Detect which cell encompasses the target text, then output its (x, y) center coordinate. 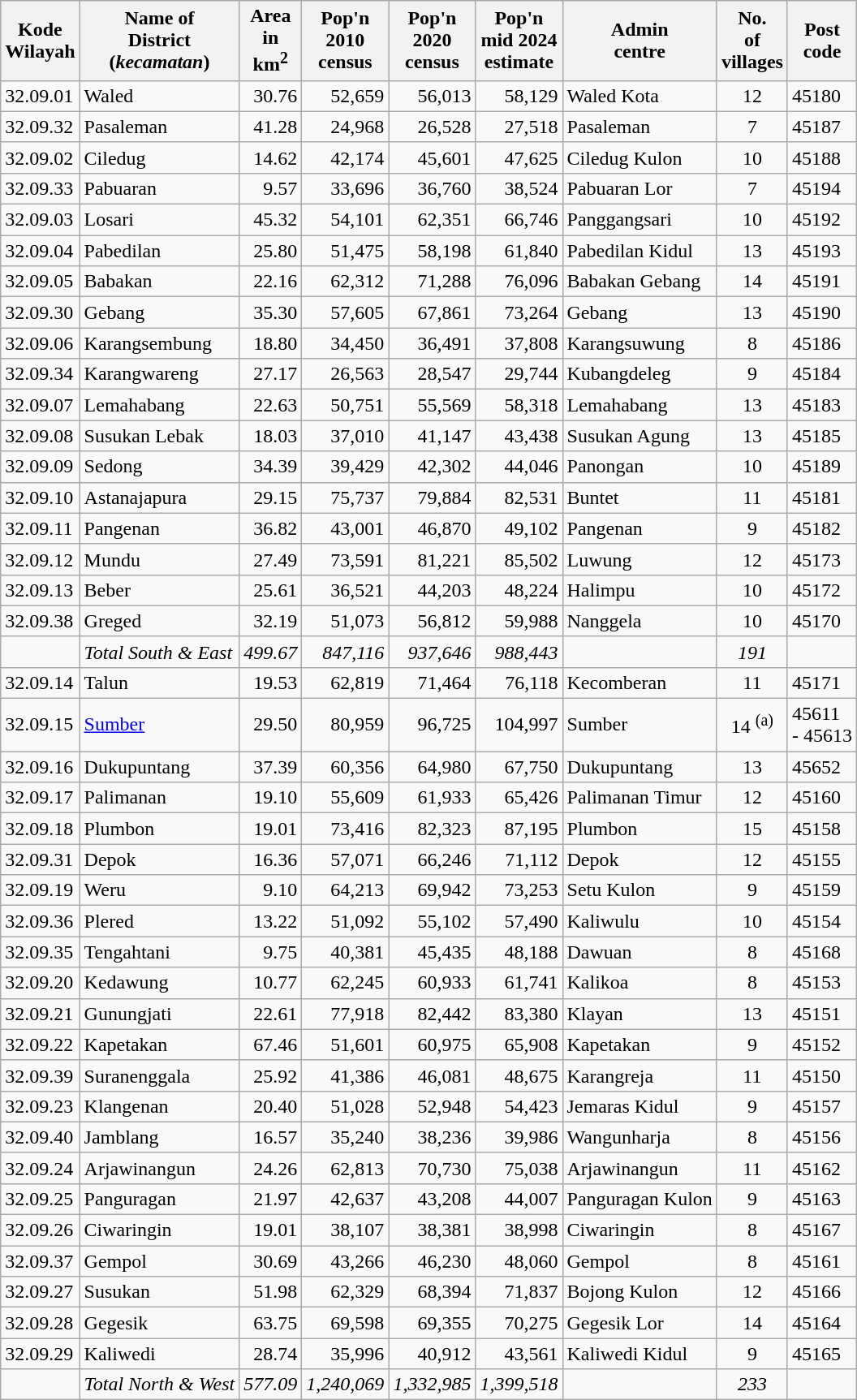
48,675 (519, 1075)
32.09.01 (41, 96)
45173 (821, 559)
57,605 (346, 312)
1,399,518 (519, 1385)
32.09.05 (41, 282)
57,490 (519, 921)
32.09.30 (41, 312)
25.92 (271, 1075)
No.ofvillages (751, 41)
32.09.09 (41, 467)
51.98 (271, 1292)
Babakan Gebang (640, 282)
18.03 (271, 436)
32.09.26 (41, 1230)
60,933 (432, 983)
76,096 (519, 282)
45183 (821, 405)
62,819 (346, 683)
35,240 (346, 1137)
45155 (821, 859)
48,224 (519, 590)
96,725 (432, 726)
29.15 (271, 498)
45,435 (432, 952)
45,601 (432, 157)
51,028 (346, 1106)
32.09.04 (41, 251)
Gegesik (159, 1323)
55,609 (346, 798)
Mundu (159, 559)
42,302 (432, 467)
24.26 (271, 1168)
45158 (821, 829)
Pabedilan Kidul (640, 251)
81,221 (432, 559)
32.09.23 (41, 1106)
62,813 (346, 1168)
Pop'n mid 2024estimate (519, 41)
32.09.20 (41, 983)
77,918 (346, 1014)
62,351 (432, 220)
32.09.22 (41, 1045)
45159 (821, 890)
57,071 (346, 859)
45192 (821, 220)
58,198 (432, 251)
1,332,985 (432, 1385)
Kaliwedi Kidul (640, 1354)
71,112 (519, 859)
32.09.16 (41, 767)
32.19 (271, 621)
41,147 (432, 436)
19.53 (271, 683)
62,312 (346, 282)
28,547 (432, 374)
45172 (821, 590)
Buntet (640, 498)
36.82 (271, 528)
Kubangdeleg (640, 374)
38,524 (519, 188)
32.09.18 (41, 829)
45171 (821, 683)
73,253 (519, 890)
54,423 (519, 1106)
32.09.24 (41, 1168)
499.67 (271, 652)
Kalikoa (640, 983)
45184 (821, 374)
45161 (821, 1261)
45.32 (271, 220)
56,013 (432, 96)
14.62 (271, 157)
49,102 (519, 528)
27,518 (519, 127)
20.40 (271, 1106)
45181 (821, 498)
28.74 (271, 1354)
65,908 (519, 1045)
26,528 (432, 127)
32.09.06 (41, 343)
Weru (159, 890)
16.36 (271, 859)
45153 (821, 983)
32.09.36 (41, 921)
Nanggela (640, 621)
45185 (821, 436)
577.09 (271, 1385)
Kaliwedi (159, 1354)
70,730 (432, 1168)
32.09.15 (41, 726)
45163 (821, 1199)
67,861 (432, 312)
Sedong (159, 467)
21.97 (271, 1199)
75,038 (519, 1168)
43,438 (519, 436)
52,948 (432, 1106)
36,760 (432, 188)
42,174 (346, 157)
45188 (821, 157)
73,416 (346, 829)
Panggangsari (640, 220)
Postcode (821, 41)
45157 (821, 1106)
Suranenggala (159, 1075)
32.09.10 (41, 498)
Luwung (640, 559)
60,975 (432, 1045)
55,102 (432, 921)
Plered (159, 921)
9.57 (271, 188)
34.39 (271, 467)
58,318 (519, 405)
988,443 (519, 652)
104,997 (519, 726)
Ciledug (159, 157)
62,329 (346, 1292)
Panguragan Kulon (640, 1199)
58,129 (519, 96)
Pabuaran (159, 188)
Gunungjati (159, 1014)
54,101 (346, 220)
51,475 (346, 251)
45187 (821, 127)
18.80 (271, 343)
Waled (159, 96)
Pop'n 2010census (346, 41)
56,812 (432, 621)
32.09.11 (41, 528)
29,744 (519, 374)
32.09.25 (41, 1199)
Pop'n 2020census (432, 41)
48,188 (519, 952)
191 (751, 652)
44,007 (519, 1199)
Pabuaran Lor (640, 188)
51,601 (346, 1045)
45190 (821, 312)
64,213 (346, 890)
35,996 (346, 1354)
22.63 (271, 405)
Tengahtani (159, 952)
39,429 (346, 467)
Bojong Kulon (640, 1292)
Karangsuwung (640, 343)
Jemaras Kidul (640, 1106)
Pabedilan (159, 251)
42,637 (346, 1199)
32.09.12 (41, 559)
46,870 (432, 528)
32.09.37 (41, 1261)
51,092 (346, 921)
45186 (821, 343)
69,598 (346, 1323)
45170 (821, 621)
24,968 (346, 127)
63.75 (271, 1323)
45152 (821, 1045)
87,195 (519, 829)
45168 (821, 952)
847,116 (346, 652)
Babakan (159, 282)
43,561 (519, 1354)
41.28 (271, 127)
37,010 (346, 436)
Klangenan (159, 1106)
32.09.34 (41, 374)
61,741 (519, 983)
82,323 (432, 829)
27.49 (271, 559)
32.09.17 (41, 798)
1,240,069 (346, 1385)
37,808 (519, 343)
82,531 (519, 498)
60,356 (346, 767)
Susukan (159, 1292)
70,275 (519, 1323)
55,569 (432, 405)
36,491 (432, 343)
32.09.38 (41, 621)
82,442 (432, 1014)
Admincentre (640, 41)
69,942 (432, 890)
52,659 (346, 96)
Beber (159, 590)
69,355 (432, 1323)
51,073 (346, 621)
45156 (821, 1137)
32.09.31 (41, 859)
75,737 (346, 498)
Kedawung (159, 983)
46,230 (432, 1261)
45154 (821, 921)
44,203 (432, 590)
40,912 (432, 1354)
Karangwareng (159, 374)
Dawuan (640, 952)
233 (751, 1385)
61,840 (519, 251)
45194 (821, 188)
43,001 (346, 528)
Panguragan (159, 1199)
45652 (821, 767)
14 (a) (751, 726)
67,750 (519, 767)
43,266 (346, 1261)
37.39 (271, 767)
30.69 (271, 1261)
73,591 (346, 559)
45189 (821, 467)
937,646 (432, 652)
73,264 (519, 312)
38,107 (346, 1230)
45162 (821, 1168)
48,060 (519, 1261)
Jamblang (159, 1137)
32.09.14 (41, 683)
45151 (821, 1014)
25.61 (271, 590)
33,696 (346, 188)
45611 - 45613 (821, 726)
32.09.33 (41, 188)
32.09.19 (41, 890)
46,081 (432, 1075)
45166 (821, 1292)
62,245 (346, 983)
45180 (821, 96)
45182 (821, 528)
Karangreja (640, 1075)
45150 (821, 1075)
Ciledug Kulon (640, 157)
32.09.21 (41, 1014)
Kode Wilayah (41, 41)
32.09.08 (41, 436)
32.09.35 (41, 952)
32.09.32 (41, 127)
66,246 (432, 859)
9.75 (271, 952)
Kecomberan (640, 683)
16.57 (271, 1137)
41,386 (346, 1075)
61,933 (432, 798)
71,464 (432, 683)
38,998 (519, 1230)
34,450 (346, 343)
Halimpu (640, 590)
22.61 (271, 1014)
Astanajapura (159, 498)
39,986 (519, 1137)
Palimanan Timur (640, 798)
29.50 (271, 726)
13.22 (271, 921)
22.16 (271, 282)
67.46 (271, 1045)
19.10 (271, 798)
Greged (159, 621)
50,751 (346, 405)
32.09.28 (41, 1323)
Klayan (640, 1014)
Palimanan (159, 798)
44,046 (519, 467)
27.17 (271, 374)
71,837 (519, 1292)
45165 (821, 1354)
65,426 (519, 798)
Total South & East (159, 652)
9.10 (271, 890)
26,563 (346, 374)
25.80 (271, 251)
32.09.03 (41, 220)
38,236 (432, 1137)
15 (751, 829)
59,988 (519, 621)
Setu Kulon (640, 890)
45160 (821, 798)
43,208 (432, 1199)
76,118 (519, 683)
71,288 (432, 282)
Total North & West (159, 1385)
32.09.29 (41, 1354)
Karangsembung (159, 343)
10.77 (271, 983)
Area in km2 (271, 41)
Wangunharja (640, 1137)
30.76 (271, 96)
Susukan Lebak (159, 436)
Losari (159, 220)
Gegesik Lor (640, 1323)
45167 (821, 1230)
83,380 (519, 1014)
32.09.40 (41, 1137)
85,502 (519, 559)
45191 (821, 282)
66,746 (519, 220)
32.09.39 (41, 1075)
47,625 (519, 157)
Talun (159, 683)
Susukan Agung (640, 436)
45193 (821, 251)
35.30 (271, 312)
Panongan (640, 467)
Name ofDistrict(kecamatan) (159, 41)
32.09.07 (41, 405)
36,521 (346, 590)
32.09.13 (41, 590)
80,959 (346, 726)
32.09.27 (41, 1292)
40,381 (346, 952)
79,884 (432, 498)
32.09.02 (41, 157)
45164 (821, 1323)
Kaliwulu (640, 921)
64,980 (432, 767)
68,394 (432, 1292)
Waled Kota (640, 96)
38,381 (432, 1230)
